Search for the cell housing the specified text and yield its (x, y) center coordinate. 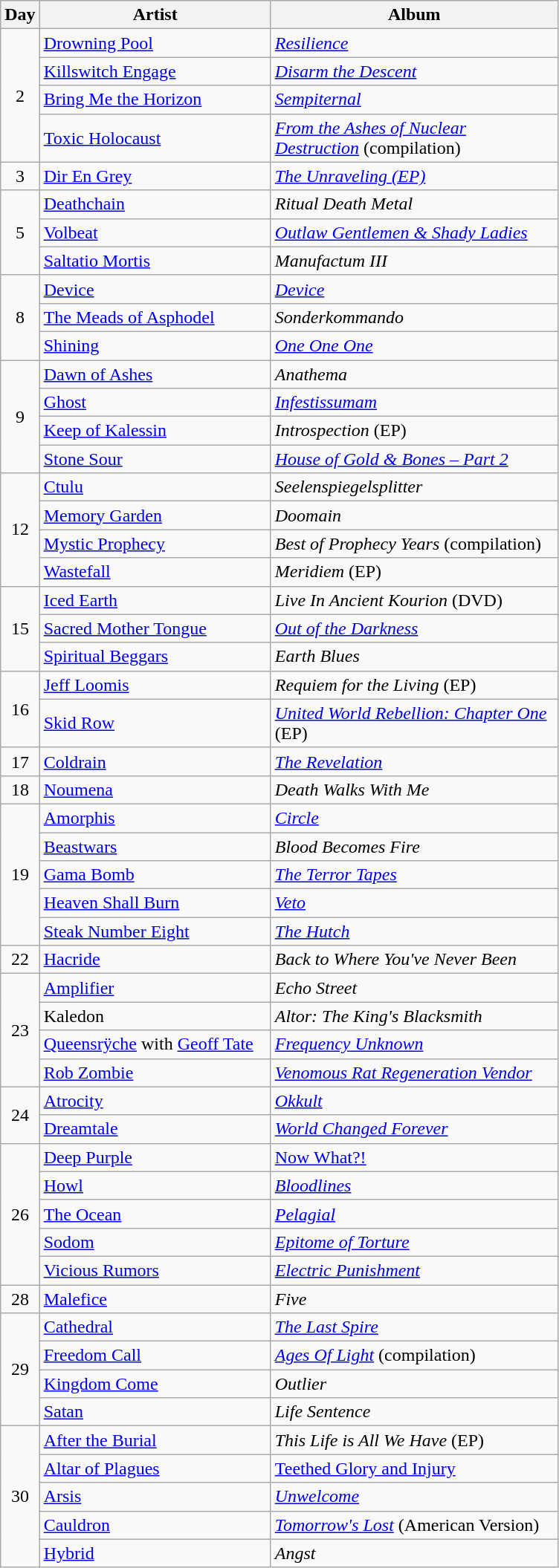
Arsis (155, 1497)
30 (20, 1497)
Unwelcome (414, 1497)
Vicious Rumors (155, 1270)
One One One (414, 345)
Veto (414, 903)
Bloodlines (414, 1185)
Dir En Grey (155, 176)
Teethed Glory and Injury (414, 1468)
Epitome of Torture (414, 1242)
The Meads of Asphodel (155, 317)
Rob Zombie (155, 1073)
Iced Earth (155, 600)
Blood Becomes Fire (414, 846)
House of Gold & Bones – Part 2 (414, 459)
Sonderkommando (414, 317)
Drowning Pool (155, 43)
Gama Bomb (155, 875)
Freedom Call (155, 1356)
Dreamtale (155, 1129)
Malefice (155, 1299)
Frequency Unknown (414, 1044)
Hybrid (155, 1553)
Cauldron (155, 1525)
After the Burial (155, 1440)
The Unraveling (EP) (414, 176)
Memory Garden (155, 515)
Stone Sour (155, 459)
World Changed Forever (414, 1129)
Echo Street (414, 988)
Spiritual Beggars (155, 657)
Ages Of Light (compilation) (414, 1356)
Disarm the Descent (414, 71)
19 (20, 874)
Manufactum III (414, 261)
Steak Number Eight (155, 931)
Seelenspiegelsplitter (414, 487)
Altor: The King's Blacksmith (414, 1016)
This Life is All We Have (EP) (414, 1440)
Requiem for the Living (EP) (414, 685)
Death Walks With Me (414, 790)
Infestissumam (414, 403)
Ctulu (155, 487)
Day (20, 15)
Amorphis (155, 818)
Okkult (414, 1101)
Keep of Kalessin (155, 431)
The Last Spire (414, 1327)
Sodom (155, 1242)
15 (20, 628)
Electric Punishment (414, 1270)
Introspection (EP) (414, 431)
Meridiem (EP) (414, 572)
9 (20, 416)
Ghost (155, 403)
Shining (155, 345)
2 (20, 95)
Jeff Loomis (155, 685)
Volbeat (155, 232)
Queensrÿche with Geoff Tate (155, 1044)
Pelagial (414, 1214)
Earth Blues (414, 657)
Bring Me the Horizon (155, 100)
Outlaw Gentlemen & Shady Ladies (414, 232)
Doomain (414, 515)
18 (20, 790)
29 (20, 1370)
Artist (155, 15)
Deep Purple (155, 1157)
Cathedral (155, 1327)
Atrocity (155, 1101)
23 (20, 1030)
Hacride (155, 960)
Kaledon (155, 1016)
16 (20, 709)
Tomorrow's Lost (American Version) (414, 1525)
Mystic Prophecy (155, 544)
Life Sentence (414, 1412)
Noumena (155, 790)
Coldrain (155, 761)
Beastwars (155, 846)
Anathema (414, 374)
Dawn of Ashes (155, 374)
Altar of Plagues (155, 1468)
Album (414, 15)
Best of Prophecy Years (compilation) (414, 544)
Sacred Mother Tongue (155, 628)
From the Ashes of Nuclear Destruction (compilation) (414, 138)
The Revelation (414, 761)
Venomous Rat Regeneration Vendor (414, 1073)
Now What?! (414, 1157)
8 (20, 317)
The Hutch (414, 931)
Five (414, 1299)
Howl (155, 1185)
Heaven Shall Burn (155, 903)
The Ocean (155, 1214)
Angst (414, 1553)
The Terror Tapes (414, 875)
Toxic Holocaust (155, 138)
United World Rebellion: Chapter One (EP) (414, 723)
Kingdom Come (155, 1384)
26 (20, 1214)
Live In Ancient Kourion (DVD) (414, 600)
Resilience (414, 43)
22 (20, 960)
Sempiternal (414, 100)
Back to Where You've Never Been (414, 960)
3 (20, 176)
Skid Row (155, 723)
Deathchain (155, 204)
28 (20, 1299)
5 (20, 232)
Killswitch Engage (155, 71)
Satan (155, 1412)
Out of the Darkness (414, 628)
Ritual Death Metal (414, 204)
Wastefall (155, 572)
24 (20, 1115)
12 (20, 530)
Circle (414, 818)
Amplifier (155, 988)
Outlier (414, 1384)
17 (20, 761)
Saltatio Mortis (155, 261)
